For the text-containing cell, return its midpoint in (x, y) coordinate format. 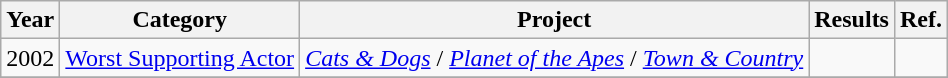
Worst Supporting Actor (180, 58)
Project (554, 20)
Results (852, 20)
Category (180, 20)
Cats & Dogs / Planet of the Apes / Town & Country (554, 58)
2002 (30, 58)
Ref. (920, 20)
Year (30, 20)
